From the cell containing the given text, extract its center point as [x, y] coordinate. 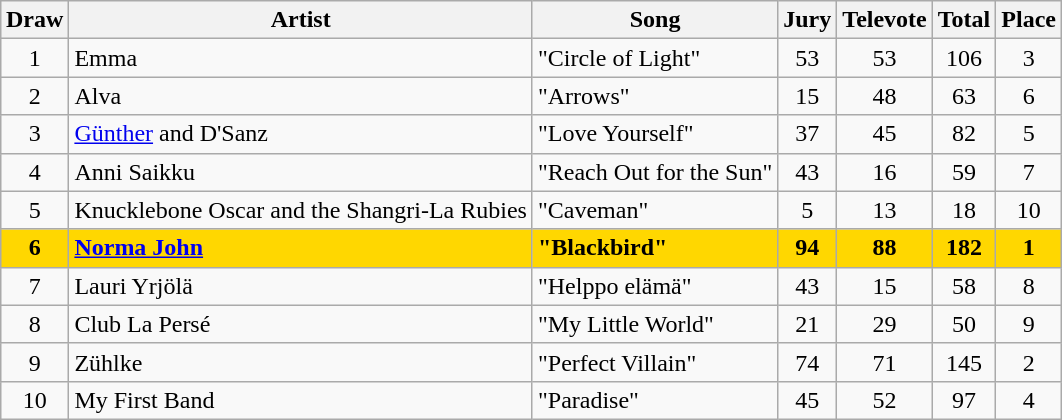
Zühlke [301, 362]
"Arrows" [654, 96]
Knucklebone Oscar and the Shangri-La Rubies [301, 210]
82 [964, 134]
50 [964, 324]
29 [884, 324]
Total [964, 20]
"Circle of Light" [654, 58]
13 [884, 210]
Anni Saikku [301, 172]
Song [654, 20]
21 [808, 324]
58 [964, 286]
63 [964, 96]
"Love Yourself" [654, 134]
52 [884, 400]
97 [964, 400]
"My Little World" [654, 324]
94 [808, 248]
145 [964, 362]
Günther and D'Sanz [301, 134]
37 [808, 134]
Lauri Yrjölä [301, 286]
"Caveman" [654, 210]
106 [964, 58]
Jury [808, 20]
My First Band [301, 400]
Place [1029, 20]
74 [808, 362]
"Reach Out for the Sun" [654, 172]
Draw [34, 20]
182 [964, 248]
Artist [301, 20]
Alva [301, 96]
Emma [301, 58]
16 [884, 172]
48 [884, 96]
"Paradise" [654, 400]
88 [884, 248]
"Blackbird" [654, 248]
Televote [884, 20]
18 [964, 210]
59 [964, 172]
"Helppo elämä" [654, 286]
71 [884, 362]
Club La Persé [301, 324]
"Perfect Villain" [654, 362]
Norma John [301, 248]
